Provide the (x, y) coordinate of the cell's center where the given text is located.  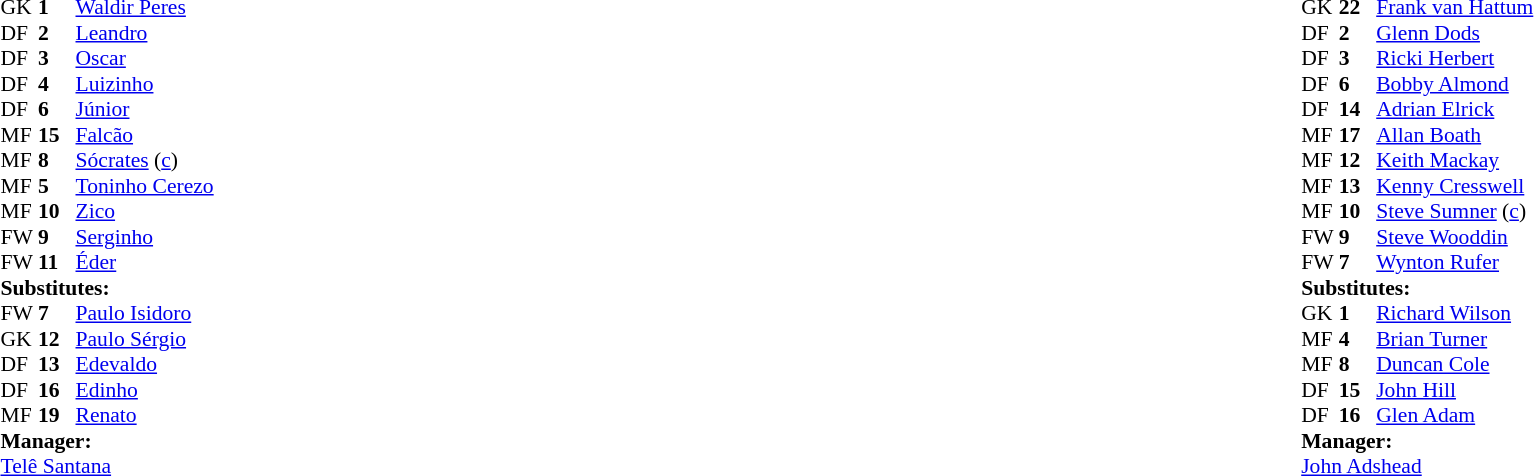
Allan Boath (1454, 135)
Sócrates (c) (145, 161)
11 (57, 263)
Wynton Rufer (1454, 263)
Duncan Cole (1454, 365)
14 (1358, 109)
Adrian Elrick (1454, 109)
Serginho (145, 237)
Edinho (145, 390)
5 (57, 186)
Steve Sumner (c) (1454, 211)
17 (1358, 135)
Toninho Cerezo (145, 186)
Júnior (145, 109)
Falcão (145, 135)
John Hill (1454, 390)
Glen Adam (1454, 415)
Oscar (145, 59)
Keith Mackay (1454, 161)
Edevaldo (145, 365)
Zico (145, 211)
Steve Wooddin (1454, 237)
Éder (145, 263)
19 (57, 415)
Leandro (145, 33)
Luizinho (145, 84)
Glenn Dods (1454, 33)
Brian Turner (1454, 339)
Kenny Cresswell (1454, 186)
Richard Wilson (1454, 313)
Renato (145, 415)
1 (1358, 313)
Bobby Almond (1454, 84)
Paulo Isidoro (145, 313)
Paulo Sérgio (145, 339)
Ricki Herbert (1454, 59)
